Determine the (x, y) coordinate at the center of the cell enclosing the given text.  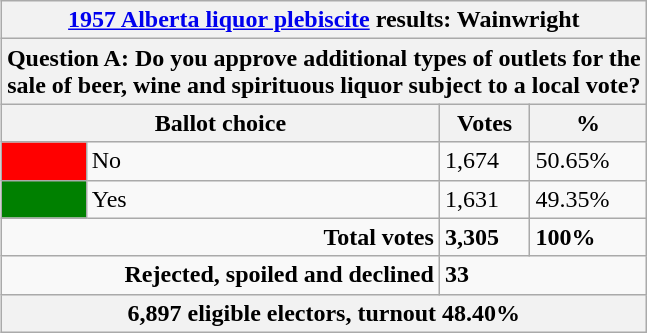
Votes (484, 123)
% (588, 123)
Total votes (220, 237)
Rejected, spoiled and declined (220, 275)
6,897 eligible electors, turnout 48.40% (324, 313)
1,631 (484, 199)
1,674 (484, 161)
1957 Alberta liquor plebiscite results: Wainwright (324, 20)
Yes (262, 199)
Ballot choice (220, 123)
No (262, 161)
3,305 (484, 237)
50.65% (588, 161)
33 (542, 275)
49.35% (588, 199)
100% (588, 237)
Question A: Do you approve additional types of outlets for the sale of beer, wine and spirituous liquor subject to a local vote? (324, 72)
